Pinpoint the cell where the given text exists, returning its [X, Y] midpoint coordinate. 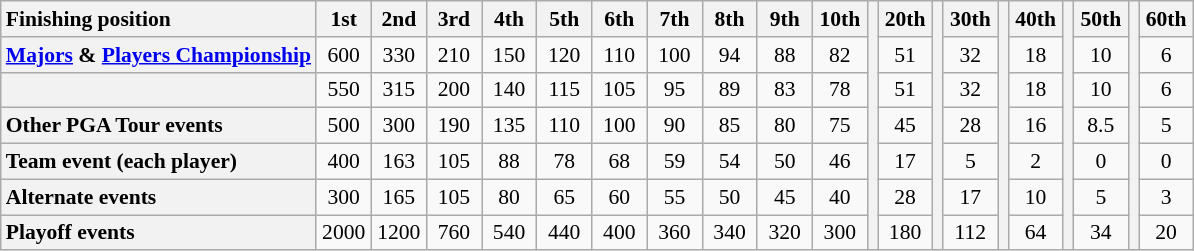
180 [906, 233]
550 [344, 90]
600 [344, 55]
Majors & Players Championship [158, 55]
65 [564, 197]
40th [1036, 19]
64 [1036, 233]
Finishing position [158, 19]
1st [344, 19]
190 [454, 126]
16 [1036, 126]
40 [840, 197]
20th [906, 19]
210 [454, 55]
68 [620, 162]
2000 [344, 233]
150 [510, 55]
60 [620, 197]
115 [564, 90]
Team event (each player) [158, 162]
330 [398, 55]
6th [620, 19]
60th [1166, 19]
8th [730, 19]
112 [970, 233]
85 [730, 126]
135 [510, 126]
163 [398, 162]
Playoff events [158, 233]
95 [674, 90]
760 [454, 233]
55 [674, 197]
2 [1036, 162]
200 [454, 90]
4th [510, 19]
440 [564, 233]
Other PGA Tour events [158, 126]
2nd [398, 19]
320 [784, 233]
3 [1166, 197]
90 [674, 126]
500 [344, 126]
50th [1100, 19]
140 [510, 90]
59 [674, 162]
5th [564, 19]
3rd [454, 19]
Alternate events [158, 197]
89 [730, 90]
30th [970, 19]
7th [674, 19]
82 [840, 55]
360 [674, 233]
83 [784, 90]
20 [1166, 233]
10th [840, 19]
315 [398, 90]
54 [730, 162]
94 [730, 55]
540 [510, 233]
9th [784, 19]
8.5 [1100, 126]
120 [564, 55]
75 [840, 126]
1200 [398, 233]
340 [730, 233]
46 [840, 162]
165 [398, 197]
34 [1100, 233]
